Locate the cell with the specified text and output its [X, Y] center coordinate. 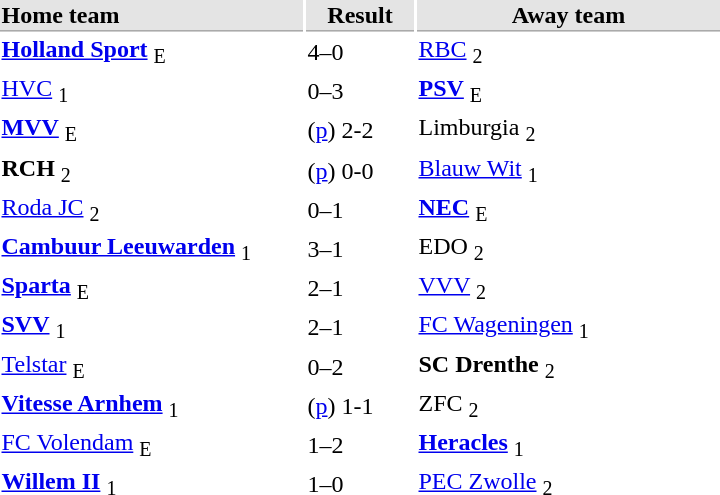
SVV 1 [152, 327]
SC Drenthe 2 [568, 367]
RCH 2 [152, 170]
Heracles 1 [568, 445]
3–1 [360, 249]
0–3 [360, 92]
RBC 2 [568, 52]
(p) 0-0 [360, 170]
Result [360, 16]
Vitesse Arnhem 1 [152, 406]
Sparta E [152, 288]
Blauw Wit 1 [568, 170]
(p) 1-1 [360, 406]
Limburgia 2 [568, 131]
HVC 1 [152, 92]
Cambuur Leeuwarden 1 [152, 249]
FC Volendam E [152, 445]
(p) 2-2 [360, 131]
0–1 [360, 210]
1–2 [360, 445]
Roda JC 2 [152, 210]
Telstar E [152, 367]
NEC E [568, 210]
Away team [568, 16]
Holland Sport E [152, 52]
4–0 [360, 52]
Home team [152, 16]
ZFC 2 [568, 406]
MVV E [152, 131]
EDO 2 [568, 249]
VVV 2 [568, 288]
FC Wageningen 1 [568, 327]
PSV E [568, 92]
0–2 [360, 367]
